Detect which cell encompasses the target text, then output its [x, y] center coordinate. 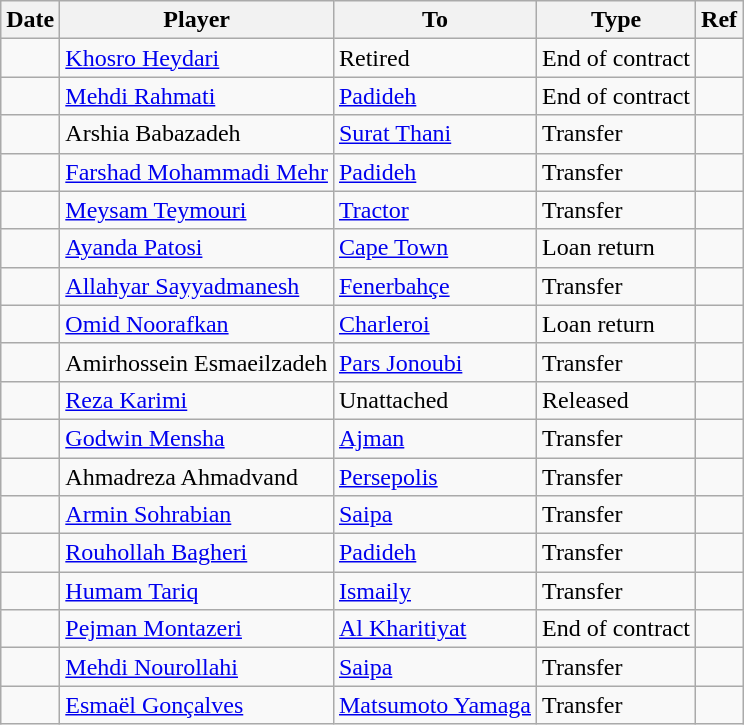
Charleroi [434, 324]
Mehdi Rahmati [197, 96]
Type [616, 20]
Humam Tariq [197, 591]
Player [197, 20]
Pejman Montazeri [197, 629]
Retired [434, 58]
Mehdi Nourollahi [197, 667]
Allahyar Sayyadmanesh [197, 286]
Matsumoto Yamaga [434, 705]
Khosro Heydari [197, 58]
Reza Karimi [197, 400]
Date [30, 20]
Rouhollah Bagheri [197, 553]
Unattached [434, 400]
Ref [720, 20]
Ayanda Patosi [197, 248]
Arshia Babazadeh [197, 134]
To [434, 20]
Esmaël Gonçalves [197, 705]
Al Kharitiyat [434, 629]
Ajman [434, 438]
Cape Town [434, 248]
Armin Sohrabian [197, 515]
Ismaily [434, 591]
Godwin Mensha [197, 438]
Amirhossein Esmaeilzadeh [197, 362]
Ahmadreza Ahmadvand [197, 477]
Released [616, 400]
Tractor [434, 210]
Persepolis [434, 477]
Farshad Mohammadi Mehr [197, 172]
Omid Noorafkan [197, 324]
Pars Jonoubi [434, 362]
Meysam Teymouri [197, 210]
Fenerbahçe [434, 286]
Surat Thani [434, 134]
